Capture the cell that displays the provided text and extract its [X, Y] central coordinate. 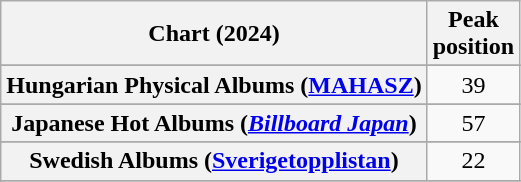
Japanese Hot Albums (Billboard Japan) [214, 123]
Swedish Albums (Sverigetopplistan) [214, 161]
22 [473, 161]
39 [473, 85]
Peakposition [473, 34]
Chart (2024) [214, 34]
Hungarian Physical Albums (MAHASZ) [214, 85]
57 [473, 123]
